Identify which cell holds the provided text, then report its [X, Y] central coordinate. 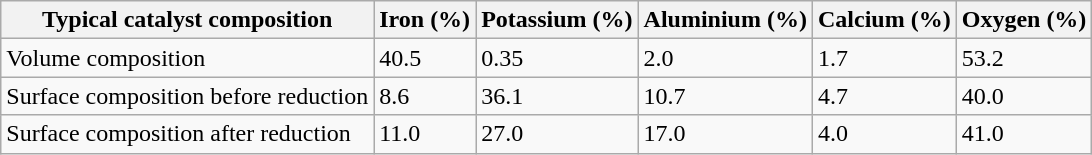
0.35 [557, 58]
Calcium (%) [884, 20]
10.7 [725, 96]
Typical catalyst composition [188, 20]
53.2 [1024, 58]
40.0 [1024, 96]
Potassium (%) [557, 20]
Volume composition [188, 58]
4.0 [884, 134]
Iron (%) [425, 20]
2.0 [725, 58]
Aluminium (%) [725, 20]
Surface composition after reduction [188, 134]
1.7 [884, 58]
Oxygen (%) [1024, 20]
27.0 [557, 134]
8.6 [425, 96]
36.1 [557, 96]
Surface composition before reduction [188, 96]
11.0 [425, 134]
4.7 [884, 96]
17.0 [725, 134]
41.0 [1024, 134]
40.5 [425, 58]
